From the cell containing the given text, extract its center point as [X, Y] coordinate. 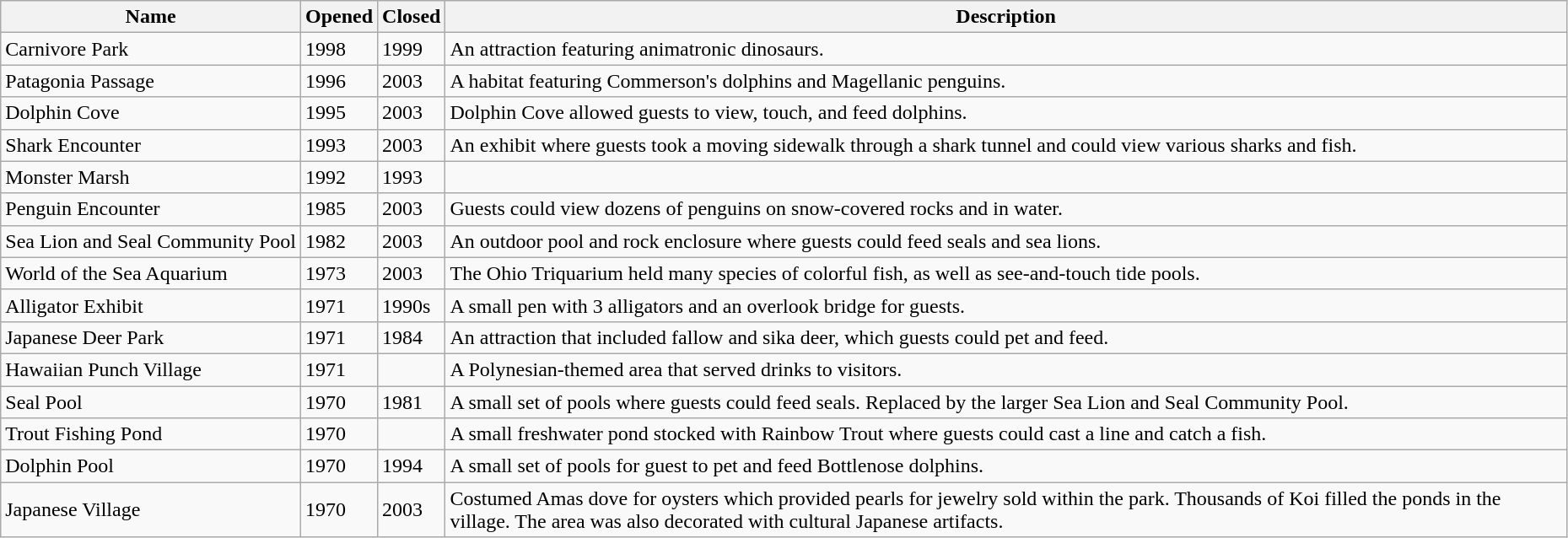
Trout Fishing Pond [151, 434]
Guests could view dozens of penguins on snow-covered rocks and in water. [1005, 209]
Description [1005, 17]
An outdoor pool and rock enclosure where guests could feed seals and sea lions. [1005, 241]
Seal Pool [151, 402]
1998 [339, 49]
1999 [412, 49]
1982 [339, 241]
Dolphin Pool [151, 466]
Shark Encounter [151, 145]
1973 [339, 273]
Opened [339, 17]
Hawaiian Punch Village [151, 369]
A small freshwater pond stocked with Rainbow Trout where guests could cast a line and catch a fish. [1005, 434]
Name [151, 17]
Dolphin Cove allowed guests to view, touch, and feed dolphins. [1005, 113]
A small pen with 3 alligators and an overlook bridge for guests. [1005, 305]
Penguin Encounter [151, 209]
An attraction that included fallow and sika deer, which guests could pet and feed. [1005, 337]
Sea Lion and Seal Community Pool [151, 241]
1985 [339, 209]
Closed [412, 17]
A small set of pools where guests could feed seals. Replaced by the larger Sea Lion and Seal Community Pool. [1005, 402]
A Polynesian-themed area that served drinks to visitors. [1005, 369]
1981 [412, 402]
1996 [339, 81]
Dolphin Cove [151, 113]
Japanese Deer Park [151, 337]
Patagonia Passage [151, 81]
An attraction featuring animatronic dinosaurs. [1005, 49]
Alligator Exhibit [151, 305]
1984 [412, 337]
An exhibit where guests took a moving sidewalk through a shark tunnel and could view various sharks and fish. [1005, 145]
Japanese Village [151, 509]
World of the Sea Aquarium [151, 273]
1990s [412, 305]
A small set of pools for guest to pet and feed Bottlenose dolphins. [1005, 466]
Carnivore Park [151, 49]
Monster Marsh [151, 177]
1995 [339, 113]
The Ohio Triquarium held many species of colorful fish, as well as see-and-touch tide pools. [1005, 273]
A habitat featuring Commerson's dolphins and Magellanic penguins. [1005, 81]
1994 [412, 466]
1992 [339, 177]
